Return the (X, Y) coordinate for the center point of the cell that contains the specified text.  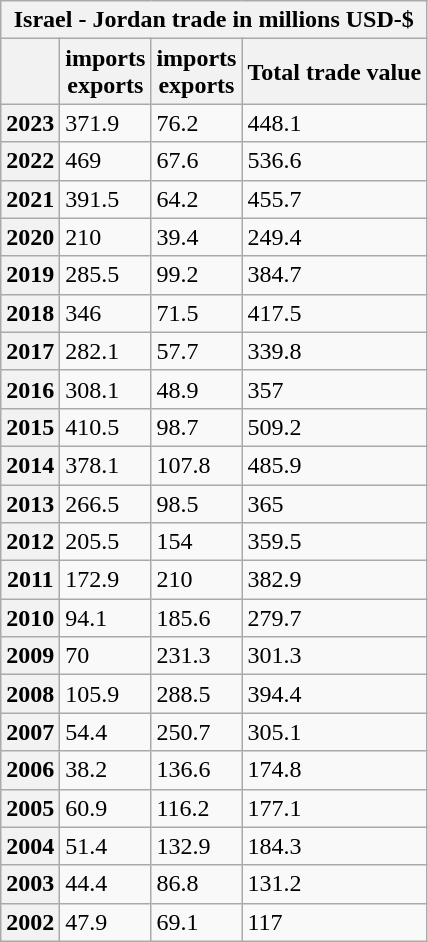
2019 (30, 275)
136.6 (196, 770)
378.1 (106, 465)
2020 (30, 237)
Total trade value (334, 72)
285.5 (106, 275)
60.9 (106, 808)
2018 (30, 313)
2005 (30, 808)
2022 (30, 161)
455.7 (334, 199)
132.9 (196, 846)
448.1 (334, 123)
131.2 (334, 884)
117 (334, 922)
282.1 (106, 351)
2004 (30, 846)
48.9 (196, 389)
2021 (30, 199)
44.4 (106, 884)
205.5 (106, 542)
38.2 (106, 770)
172.9 (106, 580)
116.2 (196, 808)
410.5 (106, 427)
174.8 (334, 770)
266.5 (106, 503)
2003 (30, 884)
2014 (30, 465)
99.2 (196, 275)
107.8 (196, 465)
249.4 (334, 237)
308.1 (106, 389)
2006 (30, 770)
2011 (30, 580)
177.1 (334, 808)
365 (334, 503)
67.6 (196, 161)
509.2 (334, 427)
536.6 (334, 161)
391.5 (106, 199)
305.1 (334, 732)
250.7 (196, 732)
301.3 (334, 656)
54.4 (106, 732)
485.9 (334, 465)
231.3 (196, 656)
359.5 (334, 542)
2017 (30, 351)
69.1 (196, 922)
39.4 (196, 237)
105.9 (106, 694)
357 (334, 389)
382.9 (334, 580)
2023 (30, 123)
2015 (30, 427)
76.2 (196, 123)
185.6 (196, 618)
279.7 (334, 618)
2016 (30, 389)
98.7 (196, 427)
154 (196, 542)
469 (106, 161)
71.5 (196, 313)
339.8 (334, 351)
417.5 (334, 313)
346 (106, 313)
2008 (30, 694)
98.5 (196, 503)
2012 (30, 542)
2007 (30, 732)
Israel - Jordan trade in millions USD-$ (214, 20)
57.7 (196, 351)
64.2 (196, 199)
2009 (30, 656)
47.9 (106, 922)
70 (106, 656)
394.4 (334, 694)
2002 (30, 922)
2010 (30, 618)
184.3 (334, 846)
94.1 (106, 618)
86.8 (196, 884)
2013 (30, 503)
384.7 (334, 275)
51.4 (106, 846)
371.9 (106, 123)
288.5 (196, 694)
